Return the (x, y) coordinate for the center point of the cell that contains the specified text.  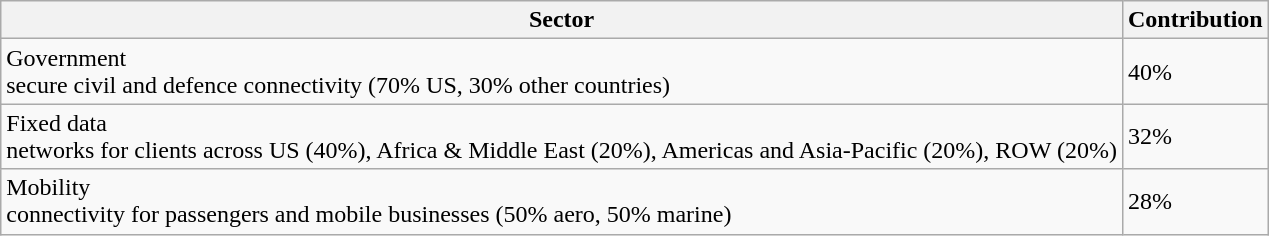
Governmentsecure civil and defence connectivity (70% US, 30% other countries) (562, 72)
28% (1195, 202)
Contribution (1195, 20)
Sector (562, 20)
40% (1195, 72)
Fixed datanetworks for clients across US (40%), Africa & Middle East (20%), Americas and Asia-Pacific (20%), ROW (20%) (562, 136)
Mobilityconnectivity for passengers and mobile businesses (50% aero, 50% marine) (562, 202)
32% (1195, 136)
